For the text-containing cell, return its midpoint in (x, y) coordinate format. 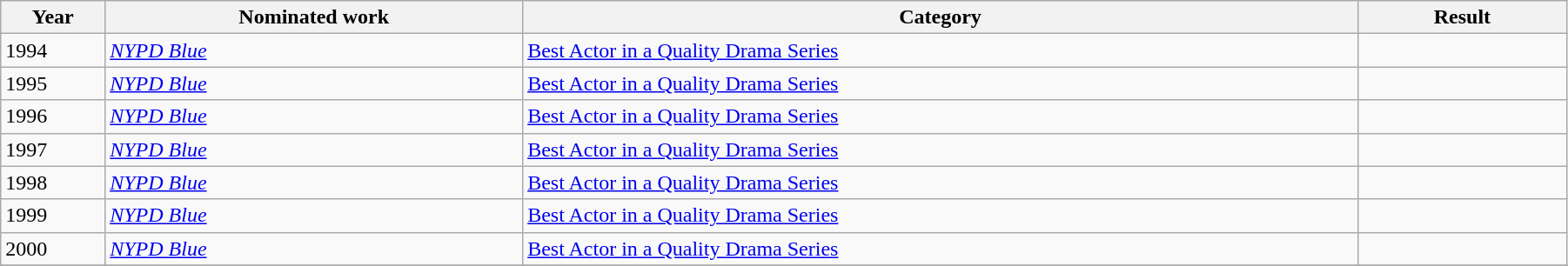
1994 (53, 50)
1999 (53, 216)
1995 (53, 83)
Category (941, 17)
Nominated work (314, 17)
2000 (53, 249)
1996 (53, 116)
Result (1462, 17)
1998 (53, 183)
Year (53, 17)
1997 (53, 150)
